Return the (X, Y) coordinate for the center point of the cell that contains the specified text.  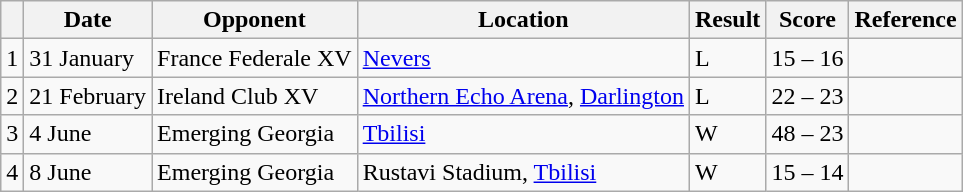
48 – 23 (808, 134)
22 – 23 (808, 96)
Location (523, 20)
Northern Echo Arena, Darlington (523, 96)
Ireland Club XV (255, 96)
4 (12, 172)
France Federale XV (255, 58)
Nevers (523, 58)
Rustavi Stadium, Tbilisi (523, 172)
4 June (88, 134)
15 – 16 (808, 58)
Date (88, 20)
Score (808, 20)
Reference (906, 20)
3 (12, 134)
21 February (88, 96)
2 (12, 96)
Tbilisi (523, 134)
1 (12, 58)
Opponent (255, 20)
8 June (88, 172)
Result (727, 20)
31 January (88, 58)
15 – 14 (808, 172)
